Return the [x, y] coordinate for the center point of the cell that contains the specified text.  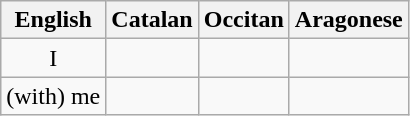
Catalan [152, 20]
(with) me [54, 96]
English [54, 20]
Occitan [244, 20]
Aragonese [348, 20]
I [54, 58]
